Output the (x, y) coordinate of the center of the cell containing the given text.  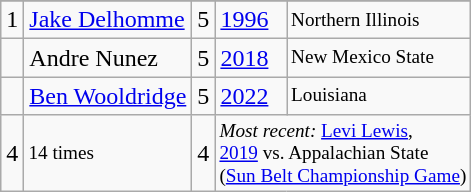
New Mexico State (378, 58)
2018 (251, 58)
Ben Wooldridge (108, 96)
Andre Nunez (108, 58)
2022 (251, 96)
Northern Illinois (378, 20)
14 times (108, 154)
Louisiana (378, 96)
Jake Delhomme (108, 20)
Most recent: Levi Lewis,2019 vs. Appalachian State(Sun Belt Championship Game) (343, 154)
1 (12, 20)
1996 (251, 20)
